Capture the cell that displays the provided text and extract its [X, Y] central coordinate. 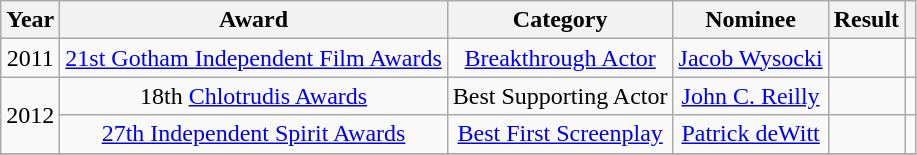
Jacob Wysocki [750, 58]
Nominee [750, 20]
Award [254, 20]
21st Gotham Independent Film Awards [254, 58]
2012 [30, 115]
Best Supporting Actor [560, 96]
John C. Reilly [750, 96]
27th Independent Spirit Awards [254, 134]
18th Chlotrudis Awards [254, 96]
Year [30, 20]
Category [560, 20]
Patrick deWitt [750, 134]
Result [866, 20]
Breakthrough Actor [560, 58]
Best First Screenplay [560, 134]
2011 [30, 58]
